Extract the (X, Y) coordinate from the center of the cell holding the provided text.  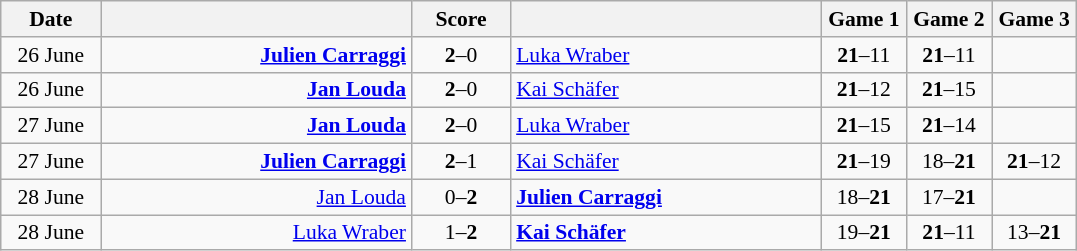
Date (51, 19)
13–21 (1034, 233)
21–19 (864, 162)
17–21 (948, 197)
1–2 (461, 233)
2–1 (461, 162)
21–14 (948, 126)
Game 3 (1034, 19)
Game 2 (948, 19)
0–2 (461, 197)
Game 1 (864, 19)
19–21 (864, 233)
Score (461, 19)
